For the text-containing cell, return its midpoint in [x, y] coordinate format. 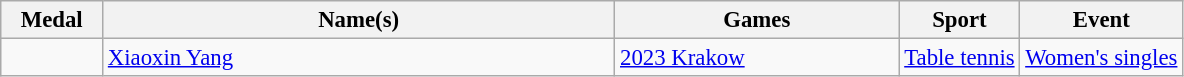
Medal [52, 20]
Name(s) [359, 20]
Games [757, 20]
Xiaoxin Yang [359, 58]
Sport [960, 20]
Women's singles [1102, 58]
Event [1102, 20]
Table tennis [960, 58]
2023 Krakow [757, 58]
